Detect which cell encompasses the target text, then output its [x, y] center coordinate. 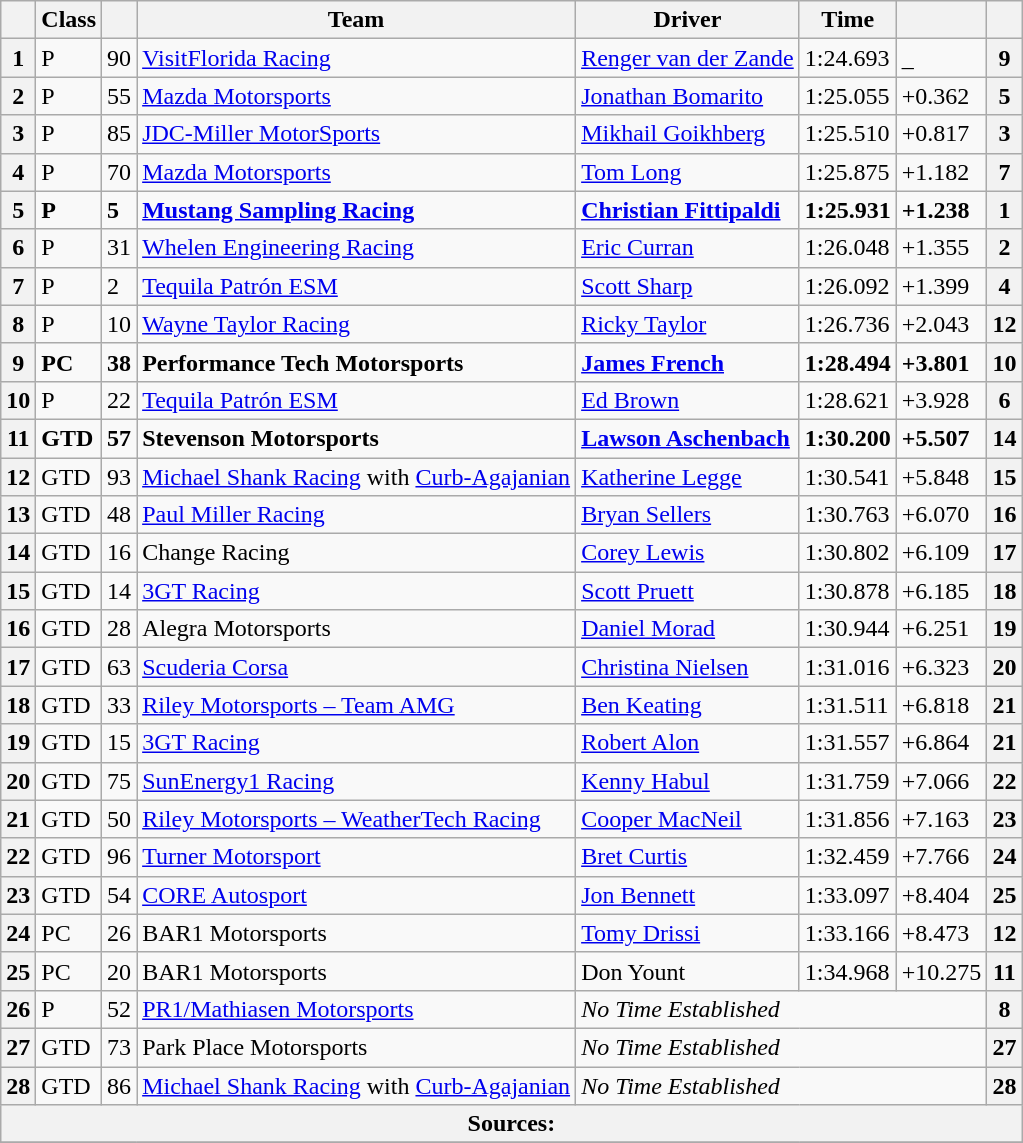
1:31.016 [848, 667]
Turner Motorsport [356, 857]
+6.818 [942, 705]
Daniel Morad [688, 629]
Time [848, 20]
Mikhail Goikhberg [688, 134]
Katherine Legge [688, 477]
1:32.459 [848, 857]
1:25.510 [848, 134]
1:31.557 [848, 743]
+6.251 [942, 629]
Scott Sharp [688, 286]
Lawson Aschenbach [688, 438]
Riley Motorsports – WeatherTech Racing [356, 819]
Alegra Motorsports [356, 629]
PR1/Mathiasen Motorsports [356, 1009]
Eric Curran [688, 248]
1:25.055 [848, 96]
+10.275 [942, 971]
+0.362 [942, 96]
1:34.968 [848, 971]
48 [120, 515]
1:26.736 [848, 324]
+1.182 [942, 172]
Scuderia Corsa [356, 667]
96 [120, 857]
Bret Curtis [688, 857]
38 [120, 362]
VisitFlorida Racing [356, 58]
+5.507 [942, 438]
+7.163 [942, 819]
Robert Alon [688, 743]
+3.928 [942, 400]
52 [120, 1009]
1:25.875 [848, 172]
Bryan Sellers [688, 515]
Kenny Habul [688, 781]
+7.066 [942, 781]
Park Place Motorsports [356, 1047]
+6.185 [942, 591]
+2.043 [942, 324]
+8.473 [942, 933]
73 [120, 1047]
+1.238 [942, 210]
1:30.802 [848, 553]
Performance Tech Motorsports [356, 362]
33 [120, 705]
+1.355 [942, 248]
1:30.200 [848, 438]
55 [120, 96]
Change Racing [356, 553]
90 [120, 58]
1:26.048 [848, 248]
Sources: [512, 1124]
1:30.944 [848, 629]
Scott Pruett [688, 591]
JDC-Miller MotorSports [356, 134]
75 [120, 781]
54 [120, 895]
1:30.878 [848, 591]
13 [18, 515]
1:25.931 [848, 210]
Class [69, 20]
Jonathan Bomarito [688, 96]
+0.817 [942, 134]
57 [120, 438]
Ricky Taylor [688, 324]
Corey Lewis [688, 553]
1:30.763 [848, 515]
1:31.511 [848, 705]
31 [120, 248]
85 [120, 134]
Paul Miller Racing [356, 515]
Riley Motorsports – Team AMG [356, 705]
1:28.621 [848, 400]
70 [120, 172]
CORE Autosport [356, 895]
86 [120, 1085]
Cooper MacNeil [688, 819]
Driver [688, 20]
+3.801 [942, 362]
Whelen Engineering Racing [356, 248]
+6.323 [942, 667]
1:28.494 [848, 362]
James French [688, 362]
Don Yount [688, 971]
+6.070 [942, 515]
Team [356, 20]
50 [120, 819]
+5.848 [942, 477]
63 [120, 667]
SunEnergy1 Racing [356, 781]
1:31.856 [848, 819]
_ [942, 58]
Renger van der Zande [688, 58]
Tomy Drissi [688, 933]
Ben Keating [688, 705]
+6.109 [942, 553]
1:30.541 [848, 477]
Ed Brown [688, 400]
93 [120, 477]
+6.864 [942, 743]
Wayne Taylor Racing [356, 324]
Stevenson Motorsports [356, 438]
Jon Bennett [688, 895]
1:31.759 [848, 781]
1:24.693 [848, 58]
1:33.166 [848, 933]
+7.766 [942, 857]
Christian Fittipaldi [688, 210]
+1.399 [942, 286]
Mustang Sampling Racing [356, 210]
Tom Long [688, 172]
1:26.092 [848, 286]
1:33.097 [848, 895]
+8.404 [942, 895]
Christina Nielsen [688, 667]
